Scan for the cell matching the given text and deliver its [x, y] coordinate at center. 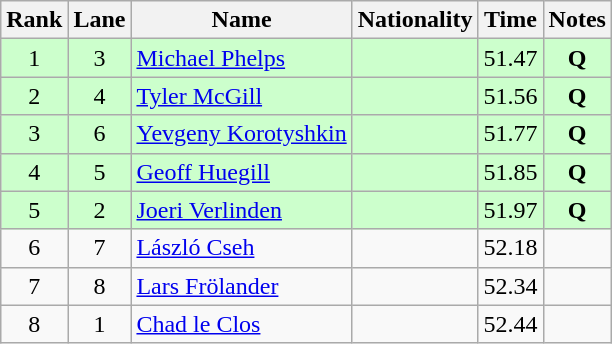
Michael Phelps [242, 58]
Nationality [415, 20]
Tyler McGill [242, 96]
Time [510, 20]
Geoff Huegill [242, 172]
Name [242, 20]
Rank [34, 20]
Chad le Clos [242, 324]
52.34 [510, 286]
Joeri Verlinden [242, 210]
52.18 [510, 248]
51.85 [510, 172]
Lane [100, 20]
László Cseh [242, 248]
51.56 [510, 96]
Notes [577, 20]
Yevgeny Korotyshkin [242, 134]
52.44 [510, 324]
Lars Frölander [242, 286]
51.47 [510, 58]
51.97 [510, 210]
51.77 [510, 134]
